Provide the (x, y) coordinate of the cell's center where the given text is located.  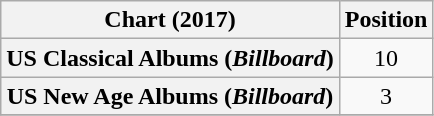
US New Age Albums (Billboard) (170, 96)
3 (386, 96)
Chart (2017) (170, 20)
US Classical Albums (Billboard) (170, 58)
10 (386, 58)
Position (386, 20)
